Output the [x, y] coordinate of the center of the cell containing the given text.  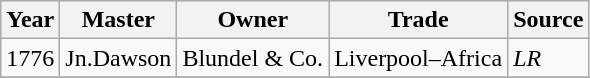
1776 [30, 58]
Blundel & Co. [253, 58]
Year [30, 20]
LR [548, 58]
Jn.Dawson [118, 58]
Trade [418, 20]
Source [548, 20]
Liverpool–Africa [418, 58]
Master [118, 20]
Owner [253, 20]
